Pinpoint the cell where the given text exists, returning its [x, y] midpoint coordinate. 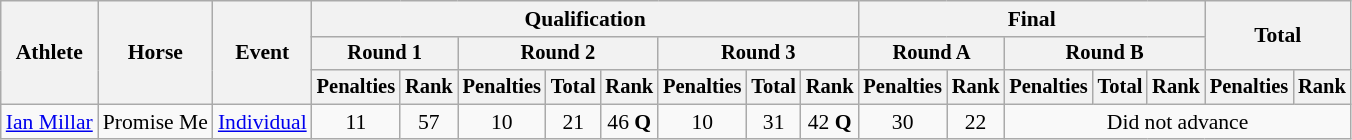
Final [1031, 19]
30 [902, 122]
Individual [262, 122]
21 [574, 122]
Round 2 [558, 54]
11 [356, 122]
57 [429, 122]
Athlete [50, 52]
Round B [1104, 54]
Event [262, 52]
46 Q [629, 122]
42 Q [830, 122]
Did not advance [1177, 122]
31 [774, 122]
Ian Millar [50, 122]
Round 1 [385, 54]
Promise Me [156, 122]
Qualification [586, 19]
22 [976, 122]
Round 3 [758, 54]
Round A [931, 54]
Horse [156, 52]
